Output the [X, Y] coordinate of the center of the cell containing the given text.  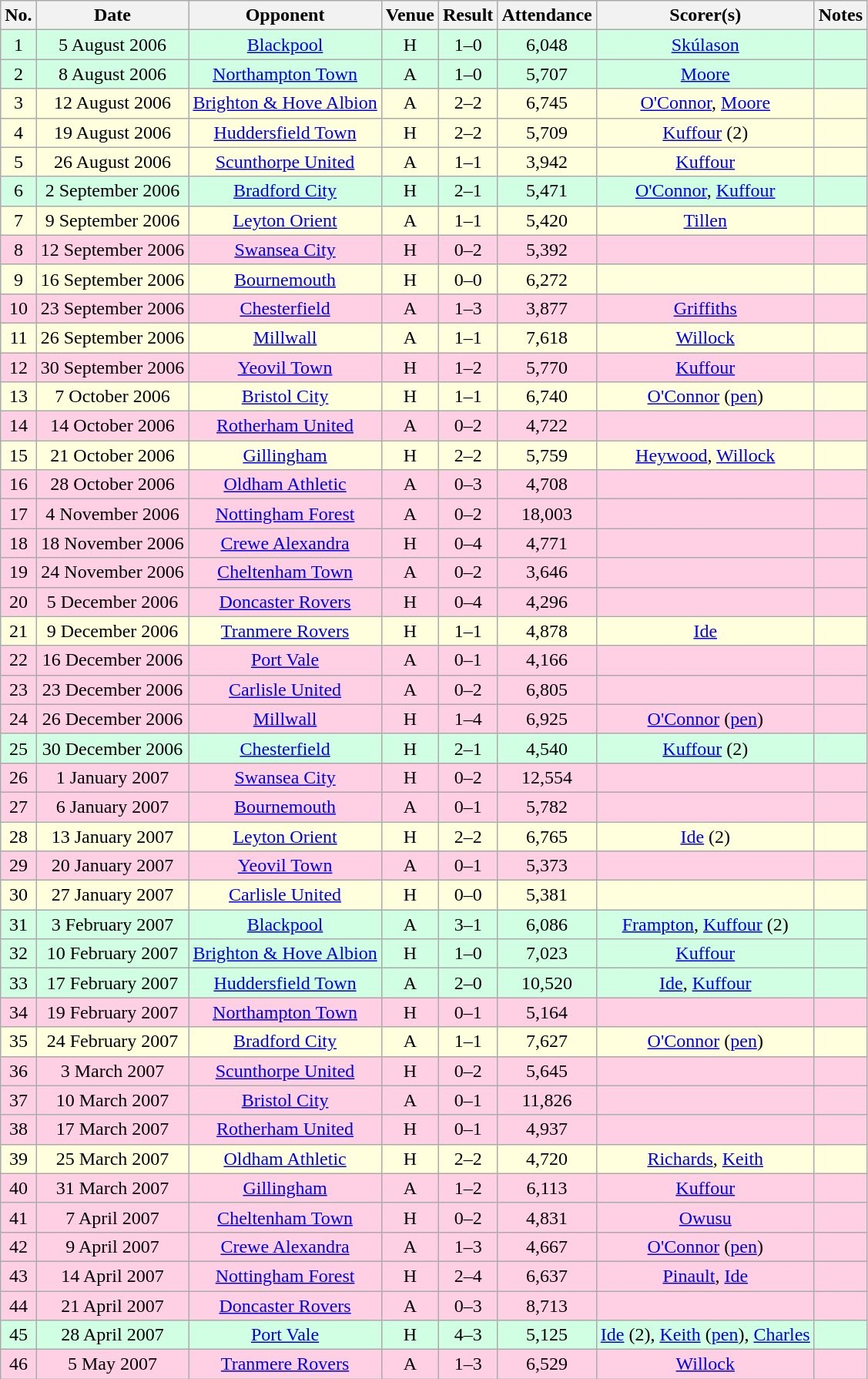
8,713 [547, 1306]
36 [18, 1071]
14 October 2006 [112, 426]
4,720 [547, 1159]
6,925 [547, 719]
24 February 2007 [112, 1042]
6,765 [547, 836]
43 [18, 1276]
16 [18, 485]
29 [18, 866]
Ide (2) [705, 836]
Richards, Keith [705, 1159]
7 April 2007 [112, 1217]
20 January 2007 [112, 866]
34 [18, 1012]
2 September 2006 [112, 191]
21 October 2006 [112, 455]
4,166 [547, 660]
6,805 [547, 689]
11 [18, 337]
3,646 [547, 572]
24 [18, 719]
41 [18, 1217]
6,048 [547, 45]
Opponent [285, 15]
24 November 2006 [112, 572]
6,740 [547, 397]
31 March 2007 [112, 1188]
5,420 [547, 220]
Ide [705, 631]
1–4 [468, 719]
Attendance [547, 15]
28 [18, 836]
23 September 2006 [112, 308]
1 January 2007 [112, 777]
4,708 [547, 485]
2–0 [468, 983]
19 August 2006 [112, 133]
6,745 [547, 103]
Owusu [705, 1217]
Skúlason [705, 45]
40 [18, 1188]
31 [18, 924]
25 [18, 748]
4,937 [547, 1129]
7,023 [547, 954]
12 [18, 367]
3 [18, 103]
Ide, Kuffour [705, 983]
44 [18, 1306]
14 [18, 426]
3,942 [547, 162]
4–3 [468, 1335]
6,113 [547, 1188]
21 [18, 631]
5,782 [547, 807]
26 September 2006 [112, 337]
23 December 2006 [112, 689]
O'Connor, Moore [705, 103]
33 [18, 983]
16 December 2006 [112, 660]
28 October 2006 [112, 485]
26 December 2006 [112, 719]
Notes [840, 15]
No. [18, 15]
5 [18, 162]
2 [18, 74]
10 February 2007 [112, 954]
8 August 2006 [112, 74]
5,759 [547, 455]
6,529 [547, 1364]
19 [18, 572]
4,540 [547, 748]
6,086 [547, 924]
3 March 2007 [112, 1071]
Tillen [705, 220]
O'Connor, Kuffour [705, 191]
6,272 [547, 279]
26 [18, 777]
13 January 2007 [112, 836]
Venue [410, 15]
42 [18, 1246]
5 August 2006 [112, 45]
Frampton, Kuffour (2) [705, 924]
22 [18, 660]
10 [18, 308]
9 September 2006 [112, 220]
5,373 [547, 866]
Ide (2), Keith (pen), Charles [705, 1335]
16 September 2006 [112, 279]
10,520 [547, 983]
32 [18, 954]
6 January 2007 [112, 807]
5,645 [547, 1071]
4,722 [547, 426]
13 [18, 397]
1 [18, 45]
4 November 2006 [112, 514]
15 [18, 455]
27 [18, 807]
5,125 [547, 1335]
4,831 [547, 1217]
4 [18, 133]
30 September 2006 [112, 367]
Result [468, 15]
5,471 [547, 191]
6 [18, 191]
30 December 2006 [112, 748]
19 February 2007 [112, 1012]
5,381 [547, 895]
3,877 [547, 308]
20 [18, 602]
17 February 2007 [112, 983]
Scorer(s) [705, 15]
18 November 2006 [112, 543]
12,554 [547, 777]
Heywood, Willock [705, 455]
5,770 [547, 367]
46 [18, 1364]
11,826 [547, 1100]
Pinault, Ide [705, 1276]
27 January 2007 [112, 895]
5,392 [547, 250]
39 [18, 1159]
7,627 [547, 1042]
3–1 [468, 924]
4,878 [547, 631]
Griffiths [705, 308]
7,618 [547, 337]
18 [18, 543]
4,771 [547, 543]
3 February 2007 [112, 924]
37 [18, 1100]
18,003 [547, 514]
14 April 2007 [112, 1276]
4,667 [547, 1246]
30 [18, 895]
23 [18, 689]
12 August 2006 [112, 103]
5,164 [547, 1012]
25 March 2007 [112, 1159]
9 April 2007 [112, 1246]
6,637 [547, 1276]
5 December 2006 [112, 602]
5 May 2007 [112, 1364]
9 [18, 279]
38 [18, 1129]
Moore [705, 74]
35 [18, 1042]
28 April 2007 [112, 1335]
5,707 [547, 74]
17 March 2007 [112, 1129]
9 December 2006 [112, 631]
12 September 2006 [112, 250]
7 [18, 220]
17 [18, 514]
21 April 2007 [112, 1306]
Date [112, 15]
2–4 [468, 1276]
4,296 [547, 602]
5,709 [547, 133]
10 March 2007 [112, 1100]
45 [18, 1335]
26 August 2006 [112, 162]
8 [18, 250]
7 October 2006 [112, 397]
